From the cell containing the given text, extract its center point as (X, Y) coordinate. 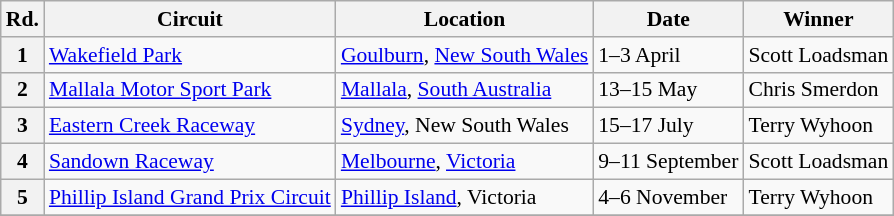
Mallala, South Australia (464, 90)
Winner (818, 19)
Circuit (190, 19)
Sandown Raceway (190, 162)
Sydney, New South Wales (464, 126)
9–11 September (668, 162)
Melbourne, Victoria (464, 162)
Location (464, 19)
4–6 November (668, 197)
Mallala Motor Sport Park (190, 90)
3 (22, 126)
Phillip Island Grand Prix Circuit (190, 197)
Date (668, 19)
13–15 May (668, 90)
Rd. (22, 19)
Phillip Island, Victoria (464, 197)
1 (22, 55)
5 (22, 197)
Chris Smerdon (818, 90)
15–17 July (668, 126)
1–3 April (668, 55)
Wakefield Park (190, 55)
Eastern Creek Raceway (190, 126)
Goulburn, New South Wales (464, 55)
4 (22, 162)
2 (22, 90)
